Output the (x, y) coordinate of the center of the cell containing the given text.  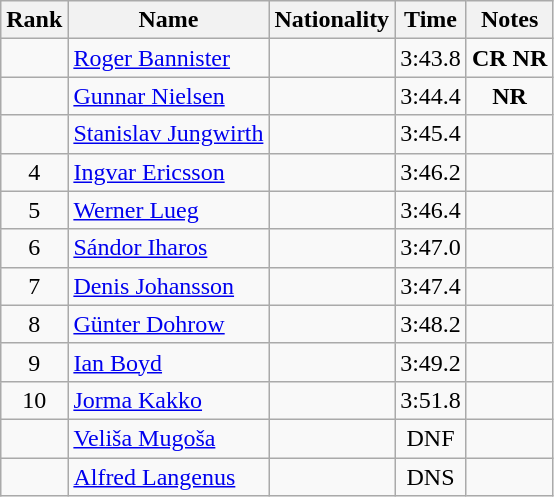
Nationality (332, 20)
DNF (431, 438)
Roger Bannister (168, 58)
8 (34, 324)
Rank (34, 20)
Denis Johansson (168, 286)
3:47.0 (431, 248)
3:51.8 (431, 400)
Notes (509, 20)
3:45.4 (431, 134)
Ian Boyd (168, 362)
Gunnar Nielsen (168, 96)
Alfred Langenus (168, 477)
Sándor Iharos (168, 248)
Stanislav Jungwirth (168, 134)
10 (34, 400)
3:49.2 (431, 362)
Günter Dohrow (168, 324)
3:46.2 (431, 172)
Ingvar Ericsson (168, 172)
NR (509, 96)
7 (34, 286)
Jorma Kakko (168, 400)
3:48.2 (431, 324)
9 (34, 362)
3:46.4 (431, 210)
6 (34, 248)
Werner Lueg (168, 210)
4 (34, 172)
5 (34, 210)
DNS (431, 477)
Veliša Mugoša (168, 438)
CR NR (509, 58)
3:47.4 (431, 286)
Time (431, 20)
Name (168, 20)
3:43.8 (431, 58)
3:44.4 (431, 96)
